Extract the (X, Y) coordinate from the center of the cell holding the provided text.  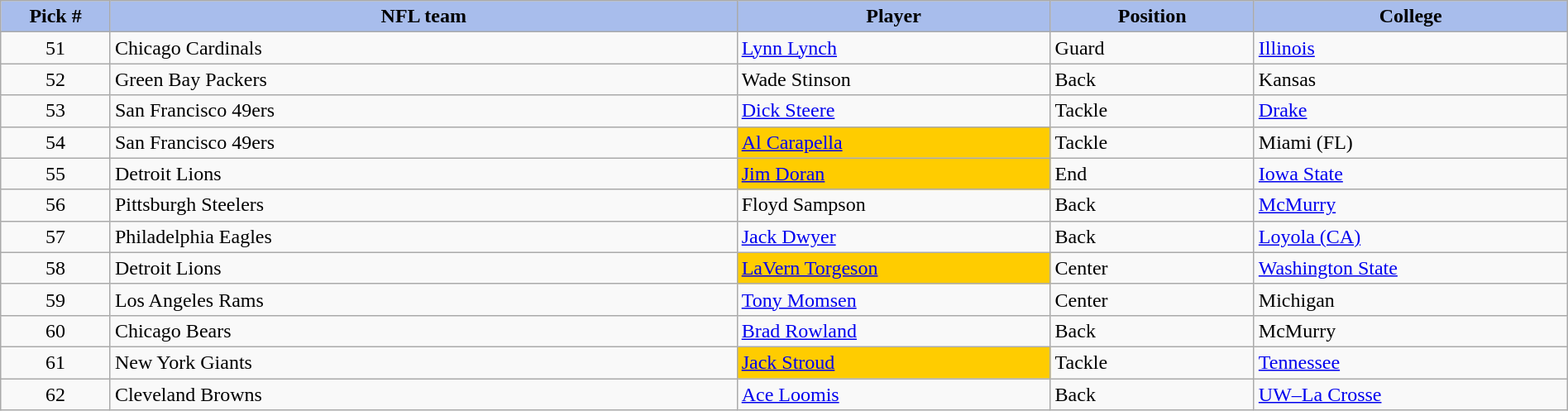
Philadelphia Eagles (423, 237)
Lynn Lynch (893, 48)
Jack Dwyer (893, 237)
Illinois (1411, 48)
Position (1152, 17)
Guard (1152, 48)
Miami (FL) (1411, 142)
Kansas (1411, 79)
Pick # (56, 17)
Pittsburgh Steelers (423, 205)
Player (893, 17)
51 (56, 48)
Floyd Sampson (893, 205)
College (1411, 17)
52 (56, 79)
Cleveland Browns (423, 394)
Ace Loomis (893, 394)
62 (56, 394)
Brad Rowland (893, 331)
New York Giants (423, 362)
61 (56, 362)
Tennessee (1411, 362)
55 (56, 174)
Wade Stinson (893, 79)
Green Bay Packers (423, 79)
UW–La Crosse (1411, 394)
Michigan (1411, 299)
LaVern Torgeson (893, 268)
Chicago Cardinals (423, 48)
Los Angeles Rams (423, 299)
53 (56, 111)
56 (56, 205)
58 (56, 268)
59 (56, 299)
Loyola (CA) (1411, 237)
End (1152, 174)
Drake (1411, 111)
Chicago Bears (423, 331)
Al Carapella (893, 142)
Dick Steere (893, 111)
Tony Momsen (893, 299)
60 (56, 331)
Jack Stroud (893, 362)
54 (56, 142)
Washington State (1411, 268)
Iowa State (1411, 174)
NFL team (423, 17)
57 (56, 237)
Jim Doran (893, 174)
